Capture the cell that displays the provided text and extract its (x, y) central coordinate. 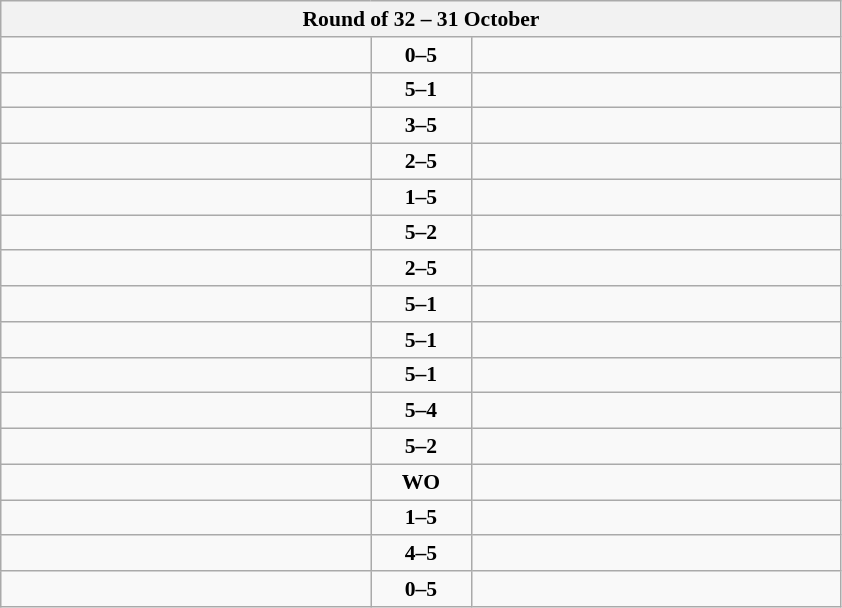
Round of 32 – 31 October (421, 19)
5–4 (421, 411)
WO (421, 482)
3–5 (421, 126)
4–5 (421, 554)
